Identify which cell holds the provided text, then report its [X, Y] central coordinate. 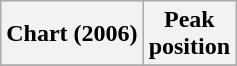
Chart (2006) [72, 34]
Peakposition [189, 34]
